Capture the cell that displays the provided text and extract its (x, y) central coordinate. 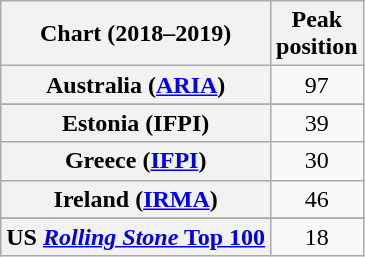
Peakposition (317, 34)
Ireland (IRMA) (136, 199)
46 (317, 199)
30 (317, 161)
Australia (ARIA) (136, 85)
US Rolling Stone Top 100 (136, 237)
Chart (2018–2019) (136, 34)
Greece (IFPI) (136, 161)
Estonia (IFPI) (136, 123)
18 (317, 237)
97 (317, 85)
39 (317, 123)
